Return the (X, Y) coordinate for the center point of the cell that contains the specified text.  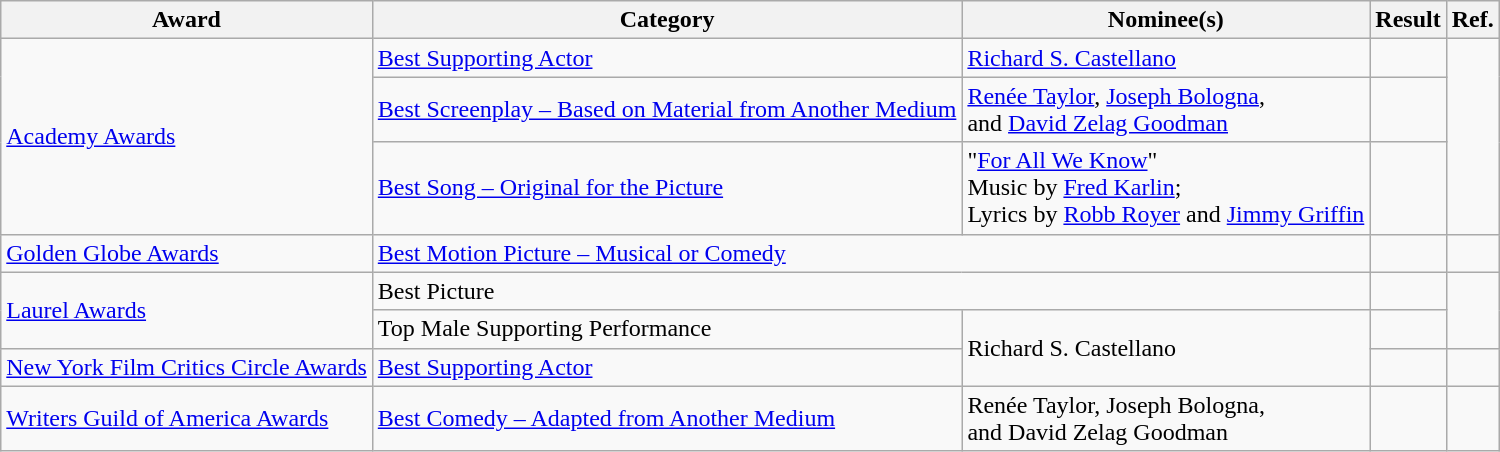
Best Picture (871, 291)
New York Film Critics Circle Awards (187, 367)
Nominee(s) (1166, 20)
Best Screenplay – Based on Material from Another Medium (667, 110)
Category (667, 20)
Ref. (1472, 20)
Golden Globe Awards (187, 253)
Academy Awards (187, 136)
Best Motion Picture – Musical or Comedy (871, 253)
Writers Guild of America Awards (187, 418)
Top Male Supporting Performance (667, 329)
"For All We Know" Music by Fred Karlin; Lyrics by Robb Royer and Jimmy Griffin (1166, 188)
Laurel Awards (187, 310)
Best Song – Original for the Picture (667, 188)
Award (187, 20)
Result (1408, 20)
Best Comedy – Adapted from Another Medium (667, 418)
